Output the [X, Y] coordinate of the center of the cell containing the given text.  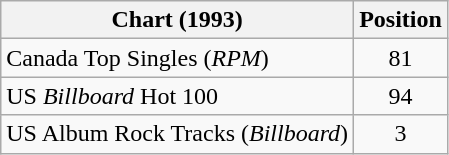
94 [401, 96]
Canada Top Singles (RPM) [178, 58]
3 [401, 134]
US Album Rock Tracks (Billboard) [178, 134]
Position [401, 20]
US Billboard Hot 100 [178, 96]
Chart (1993) [178, 20]
81 [401, 58]
